Pinpoint the cell where the given text exists, returning its [x, y] midpoint coordinate. 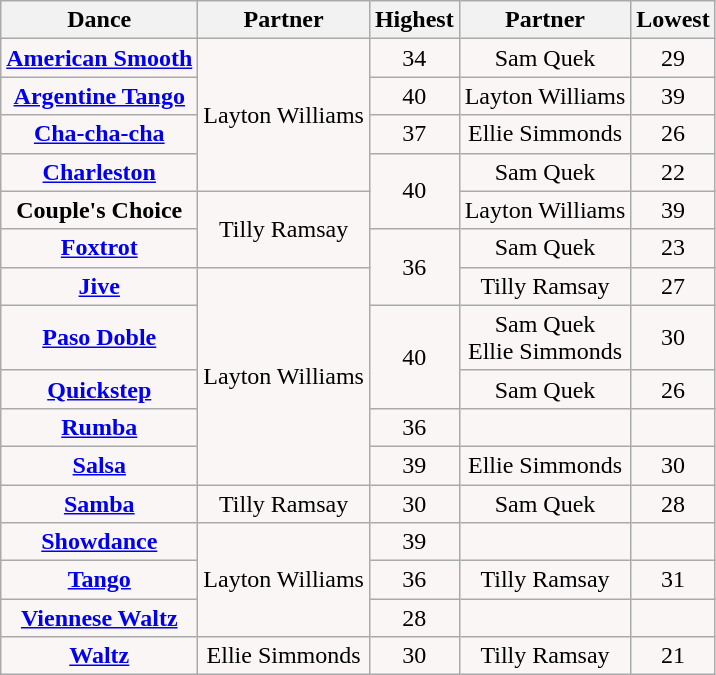
Quickstep [100, 389]
Couple's Choice [100, 210]
Highest [414, 20]
22 [673, 172]
37 [414, 134]
Waltz [100, 656]
Showdance [100, 542]
Argentine Tango [100, 96]
31 [673, 580]
Paso Doble [100, 338]
27 [673, 286]
29 [673, 58]
Viennese Waltz [100, 618]
21 [673, 656]
Foxtrot [100, 248]
Samba [100, 503]
Tango [100, 580]
Rumba [100, 427]
Cha-cha-cha [100, 134]
23 [673, 248]
Charleston [100, 172]
Sam QuekEllie Simmonds [545, 338]
American Smooth [100, 58]
Dance [100, 20]
Salsa [100, 465]
34 [414, 58]
Jive [100, 286]
Lowest [673, 20]
